Locate the cell with the specified text and output its [x, y] center coordinate. 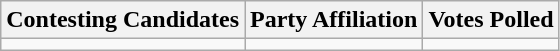
Contesting Candidates [123, 20]
Votes Polled [491, 20]
Party Affiliation [334, 20]
